From the cell containing the given text, extract its center point as [X, Y] coordinate. 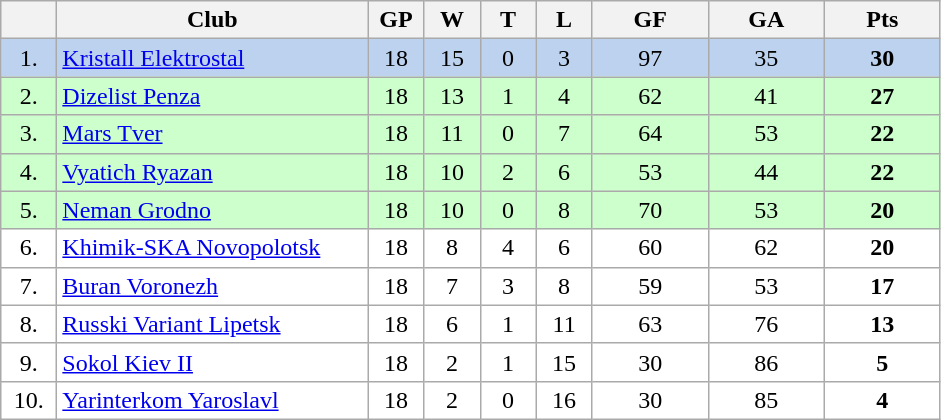
Sokol Kiev II [212, 362]
Buran Voronezh [212, 286]
85 [766, 400]
17 [882, 286]
3. [29, 134]
41 [766, 96]
T [508, 20]
GP [396, 20]
16 [564, 400]
Kristall Elektrostal [212, 58]
86 [766, 362]
Pts [882, 20]
9. [29, 362]
10. [29, 400]
Russki Variant Lipetsk [212, 324]
Club [212, 20]
59 [650, 286]
Yarinterkom Yaroslavl [212, 400]
Vyatich Ryazan [212, 172]
97 [650, 58]
8. [29, 324]
Khimik-SKA Novopolotsk [212, 248]
76 [766, 324]
Neman Grodno [212, 210]
1. [29, 58]
63 [650, 324]
6. [29, 248]
GA [766, 20]
27 [882, 96]
Mars Tver [212, 134]
44 [766, 172]
L [564, 20]
2. [29, 96]
35 [766, 58]
70 [650, 210]
4. [29, 172]
5 [882, 362]
7. [29, 286]
Dizelist Penza [212, 96]
5. [29, 210]
64 [650, 134]
W [452, 20]
60 [650, 248]
GF [650, 20]
